For the text-containing cell, return its midpoint in [X, Y] coordinate format. 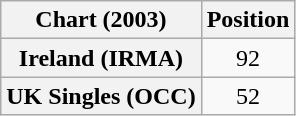
UK Singles (OCC) [101, 96]
52 [248, 96]
Ireland (IRMA) [101, 58]
92 [248, 58]
Position [248, 20]
Chart (2003) [101, 20]
